Pinpoint the cell where the given text exists, returning its [X, Y] midpoint coordinate. 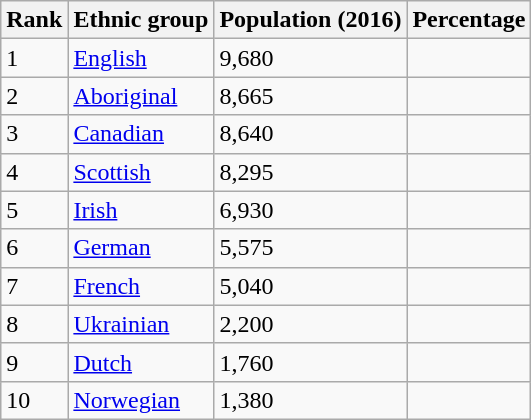
8,295 [310, 172]
9,680 [310, 58]
2 [34, 96]
8 [34, 324]
Aboriginal [141, 96]
Dutch [141, 362]
5,575 [310, 248]
1,380 [310, 400]
Scottish [141, 172]
5,040 [310, 286]
Canadian [141, 134]
German [141, 248]
5 [34, 210]
7 [34, 286]
4 [34, 172]
French [141, 286]
Norwegian [141, 400]
6,930 [310, 210]
Percentage [469, 20]
10 [34, 400]
1,760 [310, 362]
8,640 [310, 134]
English [141, 58]
1 [34, 58]
Irish [141, 210]
3 [34, 134]
Ethnic group [141, 20]
Population (2016) [310, 20]
Rank [34, 20]
2,200 [310, 324]
6 [34, 248]
8,665 [310, 96]
Ukrainian [141, 324]
9 [34, 362]
